Pinpoint the cell where the given text exists, returning its (x, y) midpoint coordinate. 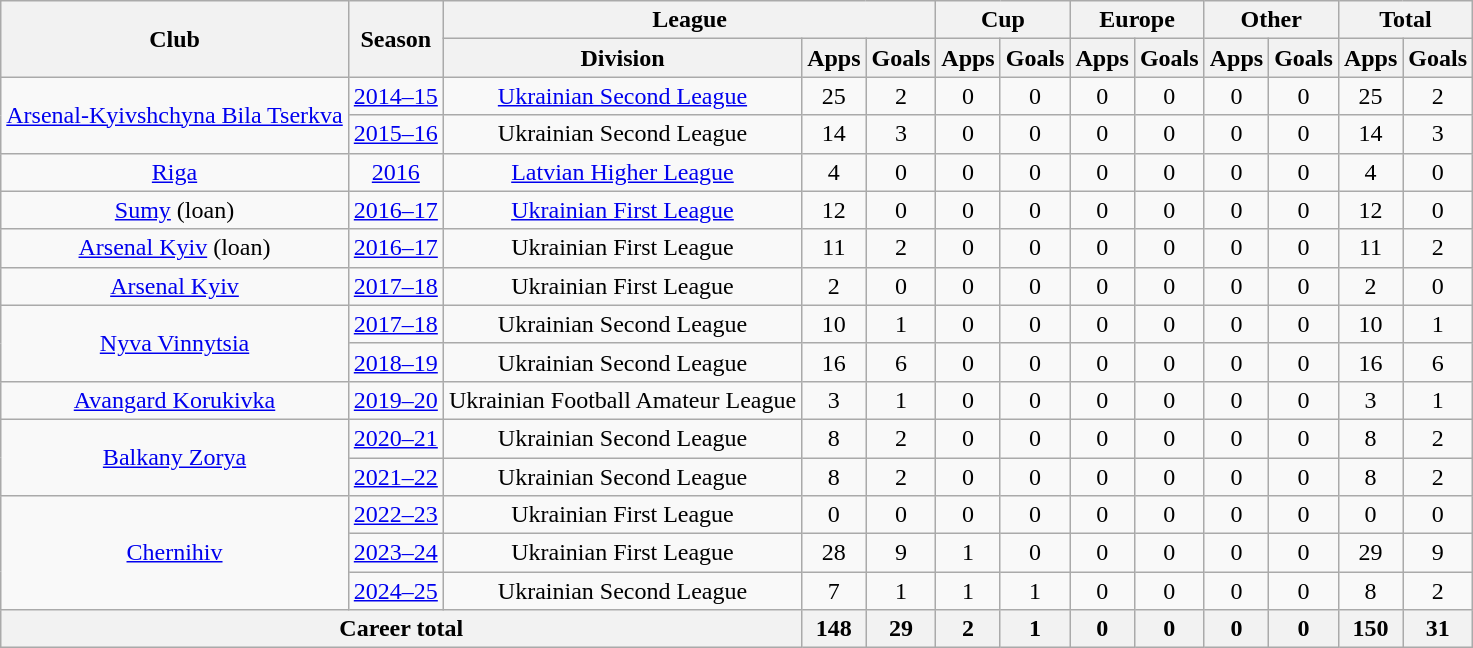
150 (1370, 629)
Arsenal Kyiv (loan) (175, 248)
Season (396, 39)
Arsenal Kyiv (175, 286)
2022–23 (396, 515)
2019–20 (396, 400)
Latvian Higher League (622, 172)
7 (834, 591)
2021–22 (396, 477)
2020–21 (396, 438)
Sumy (loan) (175, 210)
Total (1405, 20)
2018–19 (396, 362)
31 (1438, 629)
2024–25 (396, 591)
2016 (396, 172)
Division (622, 58)
Riga (175, 172)
Arsenal-Kyivshchyna Bila Tserkva (175, 115)
28 (834, 553)
Other (1271, 20)
Balkany Zorya (175, 457)
148 (834, 629)
2015–16 (396, 134)
League (689, 20)
Chernihiv (175, 553)
Ukrainian Football Amateur League (622, 400)
Europe (1137, 20)
Nyva Vinnytsia (175, 343)
Career total (402, 629)
Avangard Korukivka (175, 400)
Cup (1003, 20)
Club (175, 39)
2014–15 (396, 96)
2023–24 (396, 553)
